Locate the cell with the specified text and output its [x, y] center coordinate. 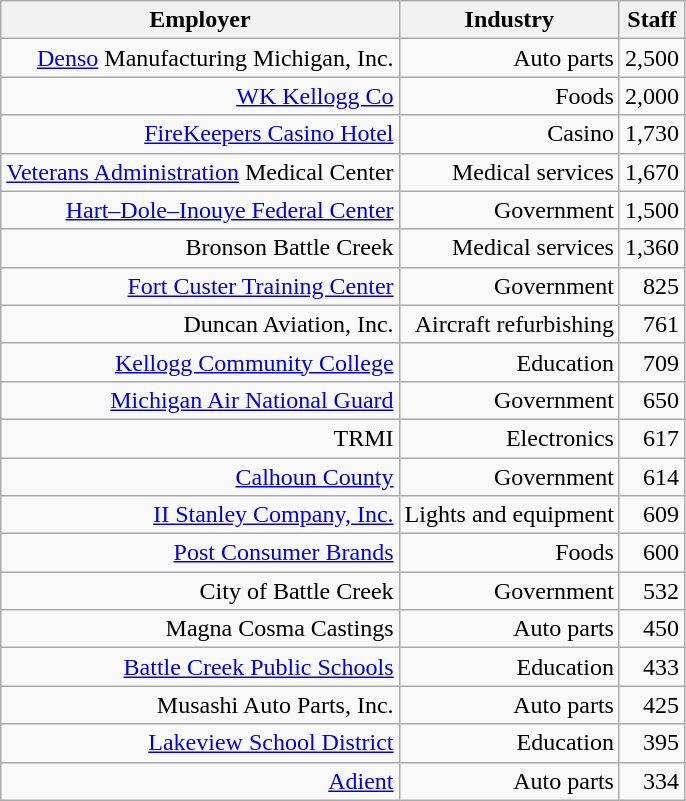
Veterans Administration Medical Center [200, 172]
334 [652, 781]
425 [652, 705]
Denso Manufacturing Michigan, Inc. [200, 58]
395 [652, 743]
1,730 [652, 134]
2,000 [652, 96]
Aircraft refurbishing [509, 324]
Electronics [509, 438]
Duncan Aviation, Inc. [200, 324]
Lakeview School District [200, 743]
Industry [509, 20]
TRMI [200, 438]
600 [652, 553]
761 [652, 324]
2,500 [652, 58]
609 [652, 515]
Magna Cosma Castings [200, 629]
617 [652, 438]
Adient [200, 781]
433 [652, 667]
614 [652, 477]
450 [652, 629]
Michigan Air National Guard [200, 400]
Battle Creek Public Schools [200, 667]
II Stanley Company, Inc. [200, 515]
Musashi Auto Parts, Inc. [200, 705]
Lights and equipment [509, 515]
Staff [652, 20]
WK Kellogg Co [200, 96]
Hart–Dole–Inouye Federal Center [200, 210]
650 [652, 400]
1,500 [652, 210]
FireKeepers Casino Hotel [200, 134]
532 [652, 591]
Calhoun County [200, 477]
Kellogg Community College [200, 362]
1,360 [652, 248]
Employer [200, 20]
Post Consumer Brands [200, 553]
City of Battle Creek [200, 591]
825 [652, 286]
Bronson Battle Creek [200, 248]
Casino [509, 134]
Fort Custer Training Center [200, 286]
1,670 [652, 172]
709 [652, 362]
